Provide the [x, y] coordinate of the cell's center where the given text is located.  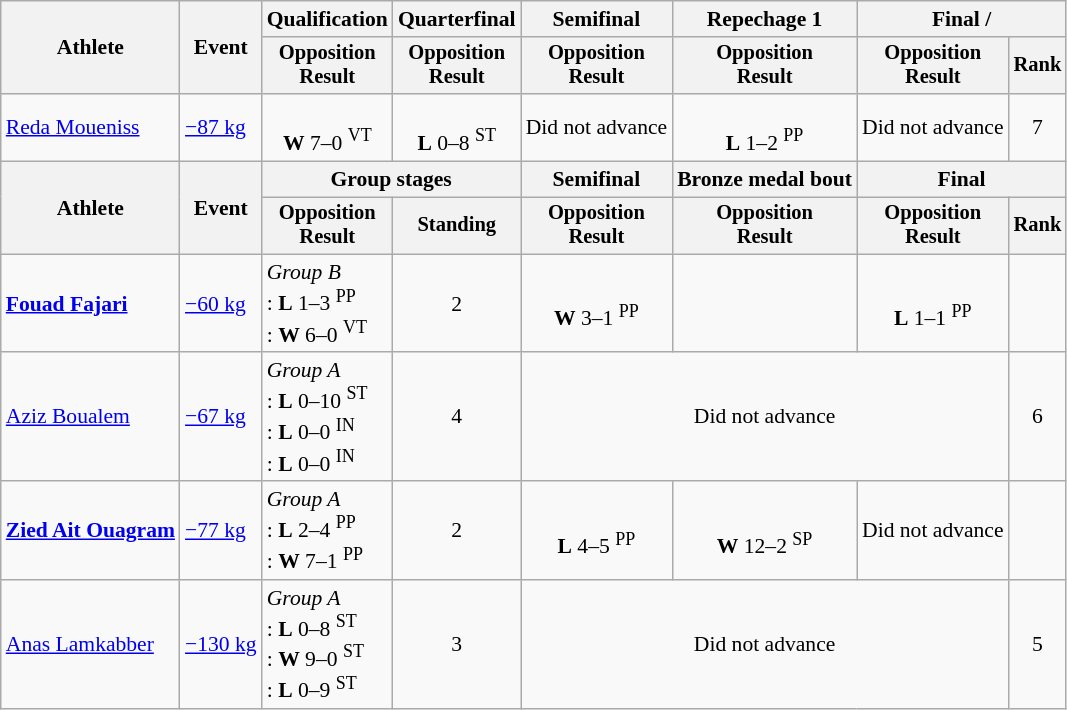
Reda Moueniss [90, 128]
−67 kg [221, 418]
Group A: L 2–4 PP: W 7–1 PP [328, 531]
Bronze medal bout [764, 179]
Repechage 1 [764, 19]
Aziz Boualem [90, 418]
6 [1038, 418]
−60 kg [221, 304]
Group stages [392, 179]
L 1–2 PP [764, 128]
Zied Ait Ouagram [90, 531]
−87 kg [221, 128]
Group A: L 0–10 ST: L 0–0 IN: L 0–0 IN [328, 418]
−77 kg [221, 531]
Group B: L 1–3 PP: W 6–0 VT [328, 304]
Fouad Fajari [90, 304]
L 4–5 PP [597, 531]
L 1–1 PP [933, 304]
3 [457, 644]
W 12–2 SP [764, 531]
L 0–8 ST [457, 128]
Final / [962, 19]
W 7–0 VT [328, 128]
W 3–1 PP [597, 304]
Group A: L 0–8 ST: W 9–0 ST: L 0–9 ST [328, 644]
Final [962, 179]
Qualification [328, 19]
7 [1038, 128]
Anas Lamkabber [90, 644]
Standing [457, 226]
4 [457, 418]
Quarterfinal [457, 19]
5 [1038, 644]
−130 kg [221, 644]
